From the cell containing the given text, extract its center point as (x, y) coordinate. 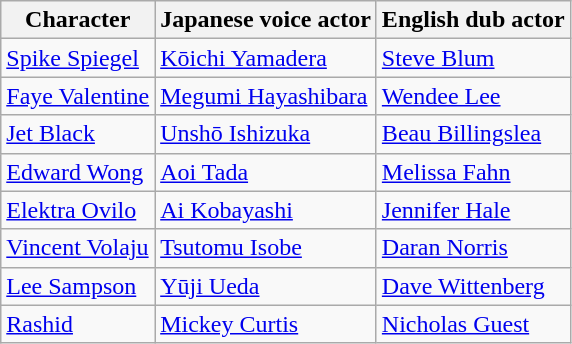
Kōichi Yamadera (266, 58)
Spike Spiegel (78, 58)
Megumi Hayashibara (266, 96)
Nicholas Guest (473, 324)
Ai Kobayashi (266, 210)
Aoi Tada (266, 172)
Jet Black (78, 134)
Melissa Fahn (473, 172)
Wendee Lee (473, 96)
Jennifer Hale (473, 210)
Faye Valentine (78, 96)
Japanese voice actor (266, 20)
Edward Wong (78, 172)
Dave Wittenberg (473, 286)
Character (78, 20)
Mickey Curtis (266, 324)
Yūji Ueda (266, 286)
English dub actor (473, 20)
Beau Billingslea (473, 134)
Steve Blum (473, 58)
Tsutomu Isobe (266, 248)
Rashid (78, 324)
Vincent Volaju (78, 248)
Unshō Ishizuka (266, 134)
Daran Norris (473, 248)
Elektra Ovilo (78, 210)
Lee Sampson (78, 286)
